Locate the cell with the specified text and output its [X, Y] center coordinate. 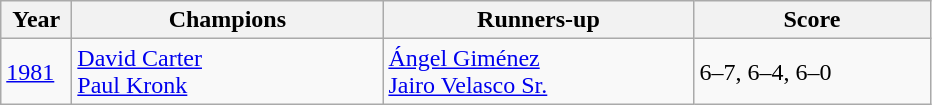
Year [36, 20]
David Carter Paul Kronk [228, 72]
1981 [36, 72]
Ángel Giménez Jairo Velasco Sr. [538, 72]
Champions [228, 20]
6–7, 6–4, 6–0 [812, 72]
Runners-up [538, 20]
Score [812, 20]
